Find where the given text appears and provide that cell's center as [X, Y] coordinate. 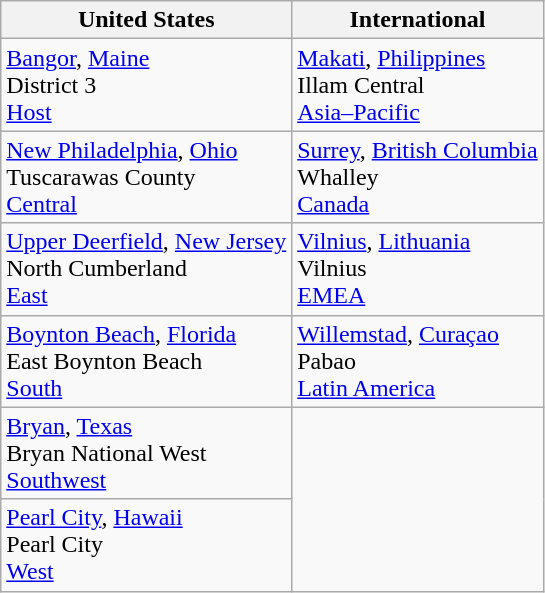
Vilnius, LithuaniaVilniusEMEA [418, 269]
Surrey, British ColumbiaWhalleyCanada [418, 177]
Makati, PhilippinesIllam CentralAsia–Pacific [418, 85]
Bryan, TexasBryan National WestSouthwest [146, 453]
International [418, 20]
Boynton Beach, FloridaEast Boynton BeachSouth [146, 361]
Willemstad, CuraçaoPabaoLatin America [418, 361]
United States [146, 20]
Bangor, MaineDistrict 3Host [146, 85]
Upper Deerfield, New JerseyNorth CumberlandEast [146, 269]
Pearl City, HawaiiPearl CityWest [146, 545]
New Philadelphia, OhioTuscarawas CountyCentral [146, 177]
